Provide the [x, y] coordinate of the cell's center where the given text is located.  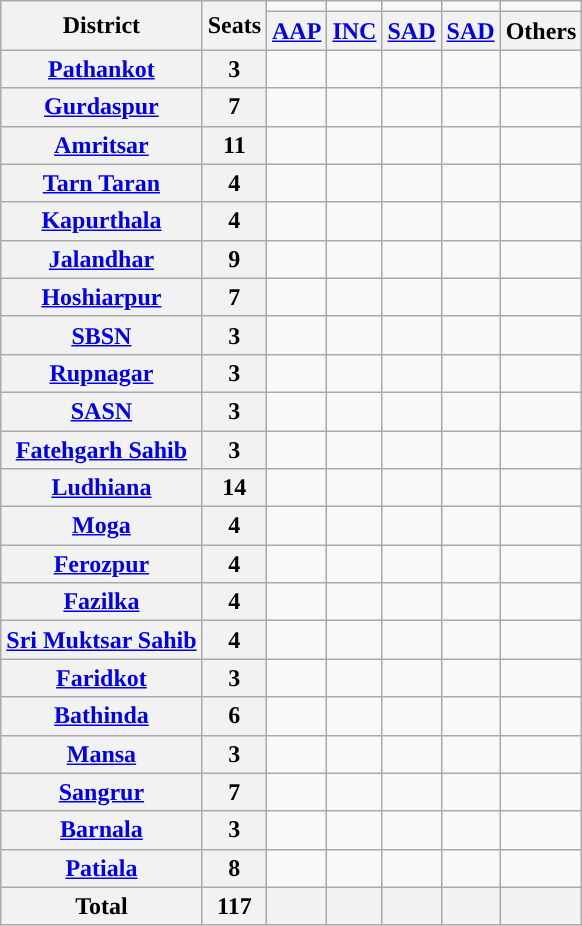
Gurdaspur [102, 107]
Fatehgarh Sahib [102, 449]
District [102, 26]
Mansa [102, 754]
Faridkot [102, 678]
Patiala [102, 868]
Barnala [102, 830]
SBSN [102, 335]
Jalandhar [102, 259]
14 [234, 488]
Seats [234, 26]
Tarn Taran [102, 183]
Amritsar [102, 145]
11 [234, 145]
Hoshiarpur [102, 297]
Rupnagar [102, 373]
Total [102, 906]
Sangrur [102, 792]
Bathinda [102, 716]
AAP [297, 31]
6 [234, 716]
Ludhiana [102, 488]
INC [354, 31]
SASN [102, 411]
Ferozpur [102, 564]
Moga [102, 526]
8 [234, 868]
9 [234, 259]
Sri Muktsar Sahib [102, 640]
Kapurthala [102, 221]
117 [234, 906]
Others [541, 31]
Fazilka [102, 602]
Pathankot [102, 69]
